Locate the cell with the specified text and output its (x, y) center coordinate. 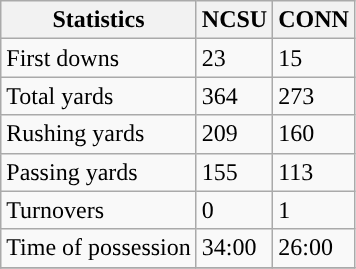
Time of possession (99, 248)
Turnovers (99, 210)
209 (234, 134)
Rushing yards (99, 134)
First downs (99, 58)
160 (314, 134)
15 (314, 58)
NCSU (234, 20)
364 (234, 96)
1 (314, 210)
26:00 (314, 248)
23 (234, 58)
155 (234, 172)
273 (314, 96)
34:00 (234, 248)
Statistics (99, 20)
113 (314, 172)
0 (234, 210)
CONN (314, 20)
Total yards (99, 96)
Passing yards (99, 172)
